Pinpoint the cell where the given text exists, returning its [x, y] midpoint coordinate. 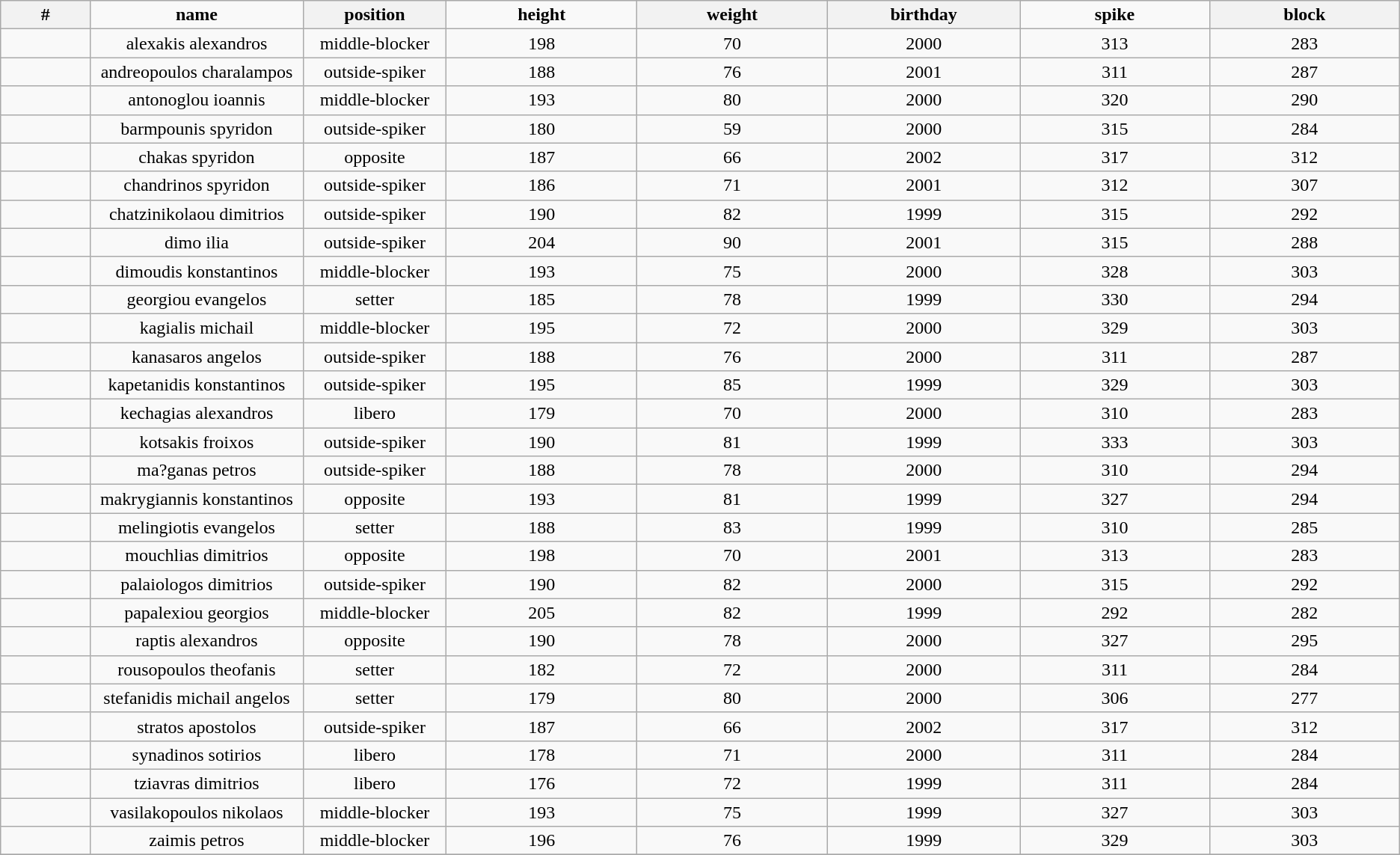
weight [733, 15]
320 [1115, 100]
melingiotis evangelos [197, 527]
birthday [924, 15]
290 [1304, 100]
position [375, 15]
palaiologos dimitrios [197, 584]
205 [541, 613]
307 [1304, 186]
330 [1115, 299]
tziavras dimitrios [197, 783]
kanasaros angelos [197, 357]
90 [733, 242]
stefanidis michail angelos [197, 698]
rousopoulos theofanis [197, 669]
papalexiou georgios [197, 613]
kotsakis froixos [197, 442]
georgiou evangelos [197, 299]
295 [1304, 641]
kapetanidis konstantinos [197, 385]
mouchlias dimitrios [197, 556]
59 [733, 129]
zaimis petros [197, 841]
height [541, 15]
kechagias alexandros [197, 414]
180 [541, 129]
282 [1304, 613]
alexakis alexandros [197, 43]
306 [1115, 698]
ma?ganas petros [197, 471]
synadinos sotirios [197, 755]
83 [733, 527]
288 [1304, 242]
196 [541, 841]
name [197, 15]
dimoudis konstantinos [197, 271]
185 [541, 299]
# [46, 15]
chakas spyridon [197, 157]
vasilakopoulos nikolaos [197, 812]
chandrinos spyridon [197, 186]
barmpounis spyridon [197, 129]
85 [733, 385]
makrygiannis konstantinos [197, 499]
333 [1115, 442]
178 [541, 755]
dimo ilia [197, 242]
raptis alexandros [197, 641]
chatzinikolaou dimitrios [197, 214]
277 [1304, 698]
186 [541, 186]
182 [541, 669]
328 [1115, 271]
176 [541, 783]
kagialis michail [197, 328]
block [1304, 15]
285 [1304, 527]
stratos apostolos [197, 726]
antonoglou ioannis [197, 100]
andreopoulos charalampos [197, 72]
spike [1115, 15]
204 [541, 242]
